Determine the (X, Y) coordinate at the center of the cell enclosing the given text.  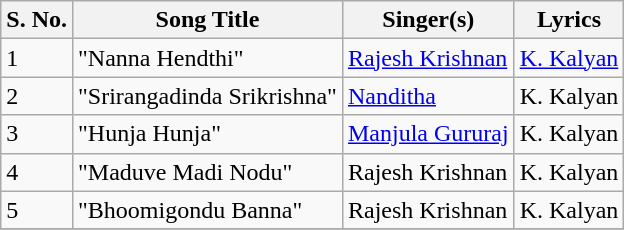
5 (37, 210)
"Bhoomigondu Banna" (207, 210)
Manjula Gururaj (428, 134)
Singer(s) (428, 20)
"Srirangadinda Srikrishna" (207, 96)
Lyrics (569, 20)
Song Title (207, 20)
"Nanna Hendthi" (207, 58)
3 (37, 134)
4 (37, 172)
Nanditha (428, 96)
"Maduve Madi Nodu" (207, 172)
2 (37, 96)
1 (37, 58)
S. No. (37, 20)
"Hunja Hunja" (207, 134)
